Find where the given text appears and provide that cell's center as (x, y) coordinate. 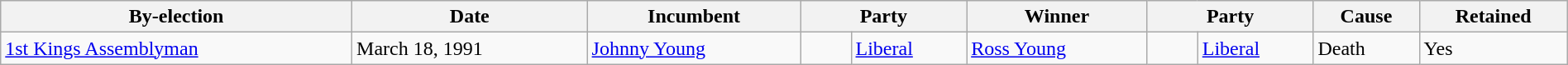
Winner (1057, 17)
Incumbent (694, 17)
Johnny Young (694, 48)
Yes (1494, 48)
By-election (177, 17)
Retained (1494, 17)
Date (470, 17)
Cause (1366, 17)
1st Kings Assemblyman (177, 48)
March 18, 1991 (470, 48)
Death (1366, 48)
Ross Young (1057, 48)
